Search for the cell housing the specified text and yield its [X, Y] center coordinate. 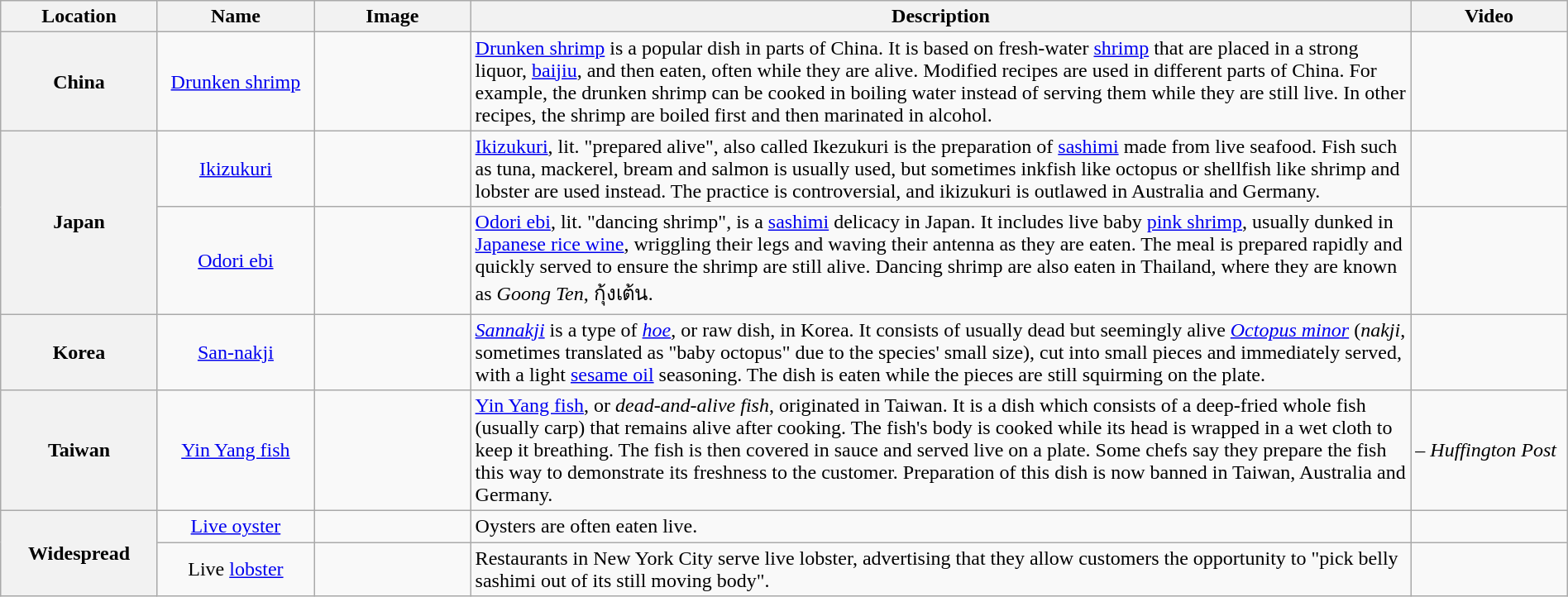
Live oyster [235, 527]
Ikizukuri [235, 169]
San-nakji [235, 352]
Japan [79, 222]
Korea [79, 352]
Location [79, 17]
Image [392, 17]
Live lobster [235, 569]
Video [1489, 17]
Yin Yang fish [235, 451]
Name [235, 17]
Oysters are often eaten live. [941, 527]
Odori ebi [235, 260]
China [79, 81]
Taiwan [79, 451]
– Huffington Post [1489, 451]
Description [941, 17]
Widespread [79, 554]
Drunken shrimp [235, 81]
